Scan for the cell matching the given text and deliver its (X, Y) coordinate at center. 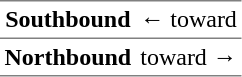
Southbound (68, 20)
Northbound (68, 57)
toward → (189, 57)
← toward (189, 20)
